Locate the cell with the specified text and output its (X, Y) center coordinate. 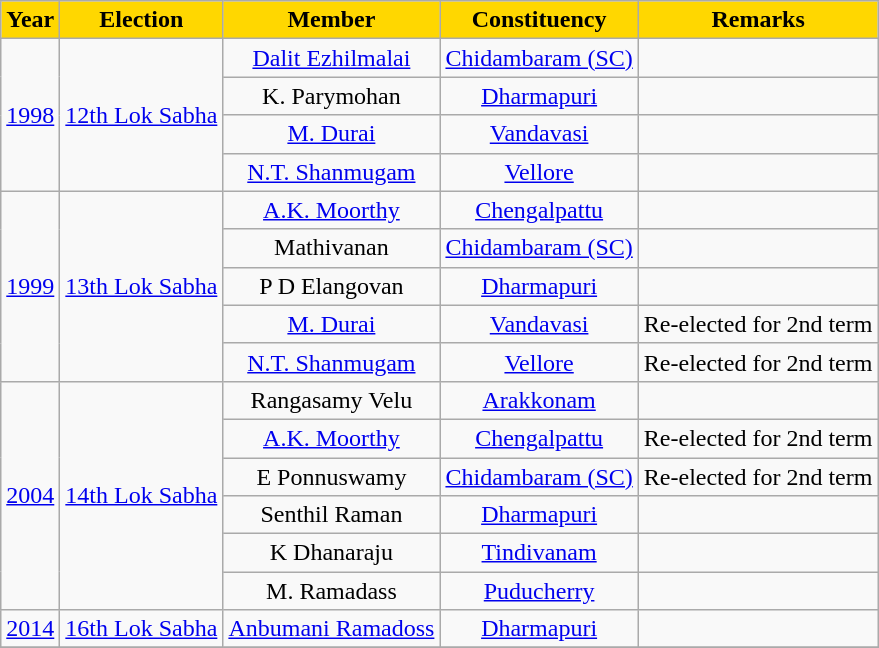
Anbumani Ramadoss (332, 629)
Senthil Raman (332, 515)
Member (332, 20)
Arakkonam (539, 400)
K. Parymohan (332, 96)
Mathivanan (332, 248)
Puducherry (539, 591)
Constituency (539, 20)
1999 (30, 286)
16th Lok Sabha (142, 629)
P D Elangovan (332, 286)
M. Ramadass (332, 591)
K Dhanaraju (332, 553)
2014 (30, 629)
13th Lok Sabha (142, 286)
Tindivanam (539, 553)
Dalit Ezhilmalai (332, 58)
12th Lok Sabha (142, 115)
Remarks (758, 20)
2004 (30, 495)
Election (142, 20)
1998 (30, 115)
Year (30, 20)
E Ponnuswamy (332, 477)
Rangasamy Velu (332, 400)
14th Lok Sabha (142, 495)
